Output the (X, Y) coordinate of the center of the cell containing the given text.  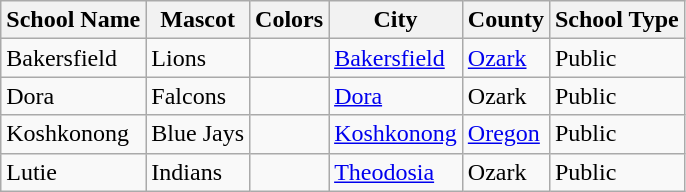
Falcons (198, 96)
Lutie (74, 172)
Oregon (506, 134)
School Type (616, 20)
Colors (290, 20)
County (506, 20)
Blue Jays (198, 134)
City (396, 20)
Indians (198, 172)
Theodosia (396, 172)
School Name (74, 20)
Mascot (198, 20)
Lions (198, 58)
